Find where the given text appears and provide that cell's center as (x, y) coordinate. 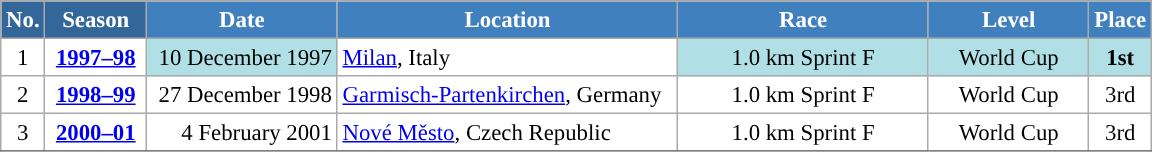
Season (96, 20)
Race (804, 20)
1st (1120, 58)
Level (1008, 20)
10 December 1997 (242, 58)
2 (23, 95)
1997–98 (96, 58)
No. (23, 20)
Location (508, 20)
Milan, Italy (508, 58)
3 (23, 133)
Garmisch-Partenkirchen, Germany (508, 95)
Place (1120, 20)
1998–99 (96, 95)
1 (23, 58)
Nové Město, Czech Republic (508, 133)
27 December 1998 (242, 95)
Date (242, 20)
2000–01 (96, 133)
4 February 2001 (242, 133)
